Return (x, y) of the center of cell containing provided text 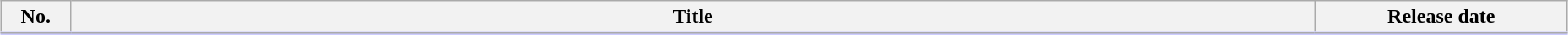
Title (693, 17)
No. (35, 17)
Release date (1441, 17)
